Provide the (x, y) coordinate of the cell's center where the given text is located.  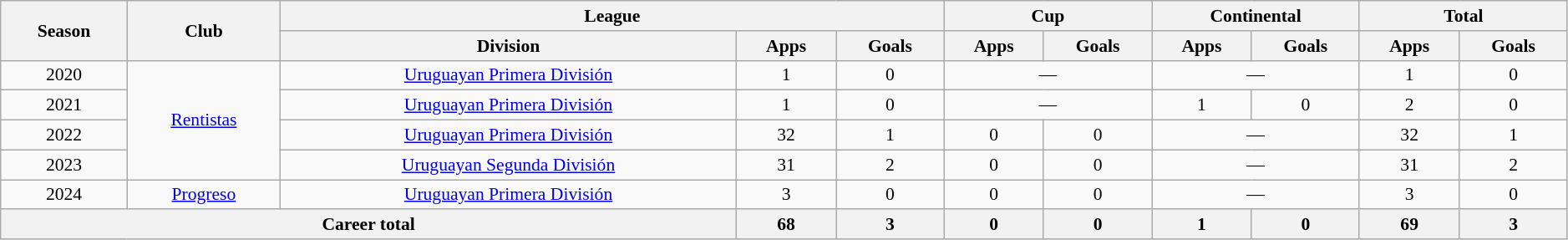
2022 (63, 135)
2020 (63, 75)
Uruguayan Segunda División (509, 165)
Club (204, 30)
68 (785, 225)
2023 (63, 165)
Division (509, 46)
League (612, 16)
Continental (1256, 16)
2024 (63, 195)
69 (1408, 225)
Progreso (204, 195)
Rentistas (204, 120)
Career total (369, 225)
Cup (1048, 16)
2021 (63, 105)
Season (63, 30)
Total (1464, 16)
